Pinpoint the cell where the given text exists, returning its [x, y] midpoint coordinate. 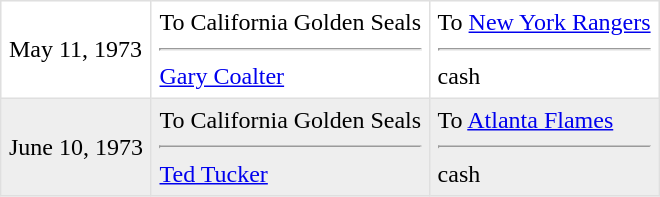
To Atlanta Flames cash [544, 147]
May 11, 1973 [76, 50]
To California Golden Seals Ted Tucker [290, 147]
To California Golden Seals Gary Coalter [290, 50]
June 10, 1973 [76, 147]
To New York Rangers cash [544, 50]
